Output the (x, y) coordinate of the center of the cell containing the given text.  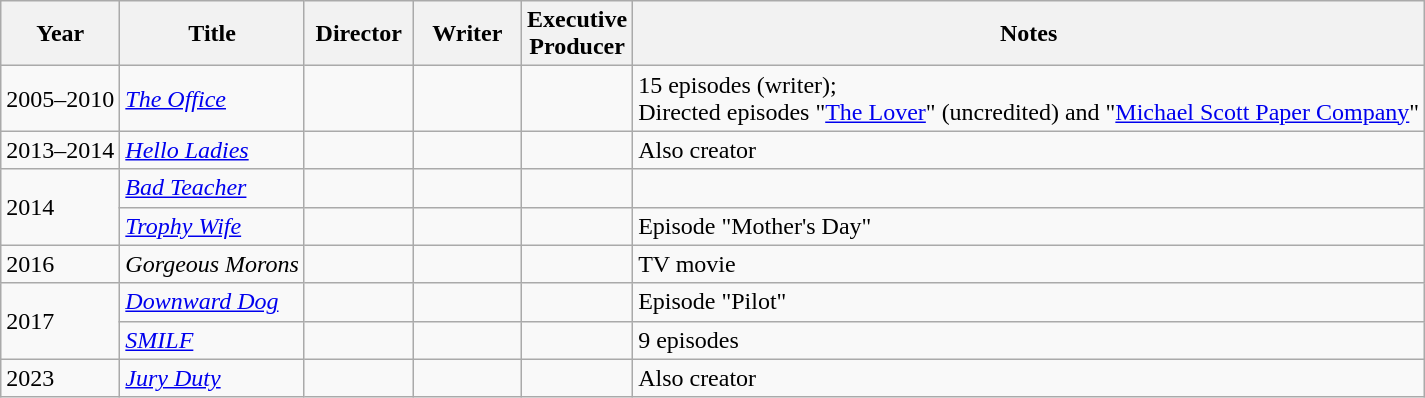
Episode "Pilot" (1029, 302)
2013–2014 (60, 150)
Downward Dog (212, 302)
2023 (60, 378)
Director (358, 34)
Gorgeous Morons (212, 264)
Writer (468, 34)
TV movie (1029, 264)
2005–2010 (60, 98)
2017 (60, 321)
ExecutiveProducer (578, 34)
Bad Teacher (212, 188)
Notes (1029, 34)
2014 (60, 207)
SMILF (212, 340)
Jury Duty (212, 378)
Year (60, 34)
Trophy Wife (212, 226)
15 episodes (writer);Directed episodes "The Lover" (uncredited) and "Michael Scott Paper Company" (1029, 98)
2016 (60, 264)
Title (212, 34)
Episode "Mother's Day" (1029, 226)
9 episodes (1029, 340)
Hello Ladies (212, 150)
The Office (212, 98)
